Pinpoint the cell where the given text exists, returning its [X, Y] midpoint coordinate. 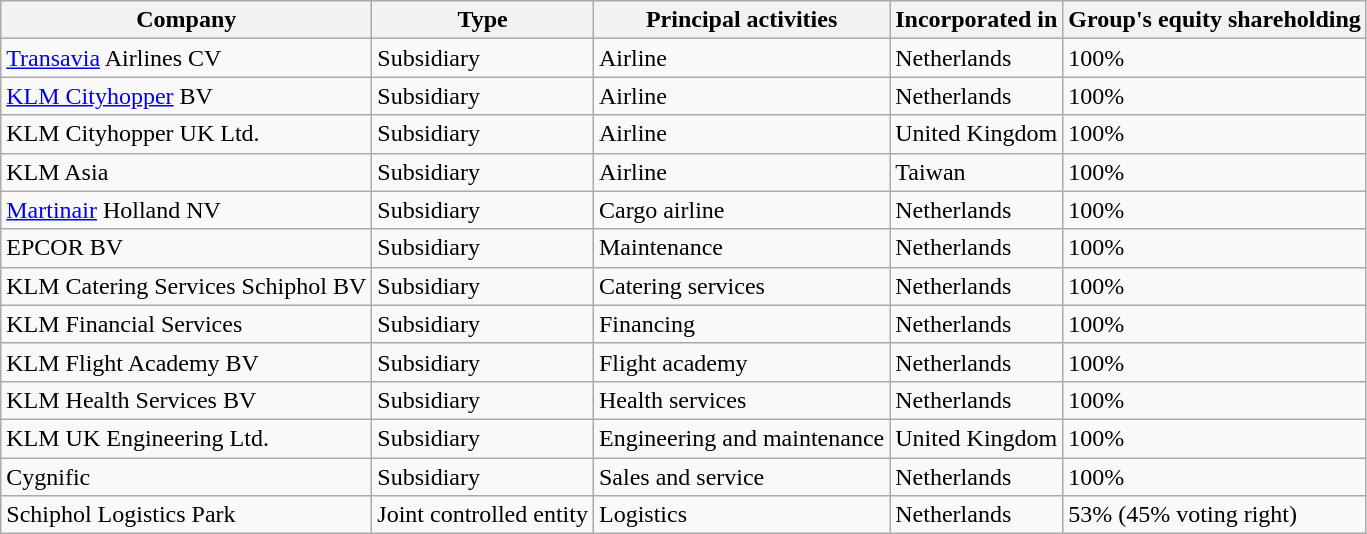
KLM UK Engineering Ltd. [186, 438]
Logistics [741, 515]
Company [186, 20]
KLM Health Services BV [186, 400]
53% (45% voting right) [1215, 515]
Type [483, 20]
Schiphol Logistics Park [186, 515]
Transavia Airlines CV [186, 58]
Cygnific [186, 477]
Sales and service [741, 477]
Cargo airline [741, 210]
Health services [741, 400]
Martinair Holland NV [186, 210]
Group's equity shareholding [1215, 20]
KLM Catering Services Schiphol BV [186, 286]
Financing [741, 324]
Flight academy [741, 362]
Taiwan [976, 172]
Catering services [741, 286]
Principal activities [741, 20]
Maintenance [741, 248]
KLM Cityhopper BV [186, 96]
KLM Cityhopper UK Ltd. [186, 134]
Incorporated in [976, 20]
KLM Financial Services [186, 324]
Joint controlled entity [483, 515]
EPCOR BV [186, 248]
KLM Asia [186, 172]
KLM Flight Academy BV [186, 362]
Engineering and maintenance [741, 438]
